Pinpoint the cell where the given text exists, returning its [X, Y] midpoint coordinate. 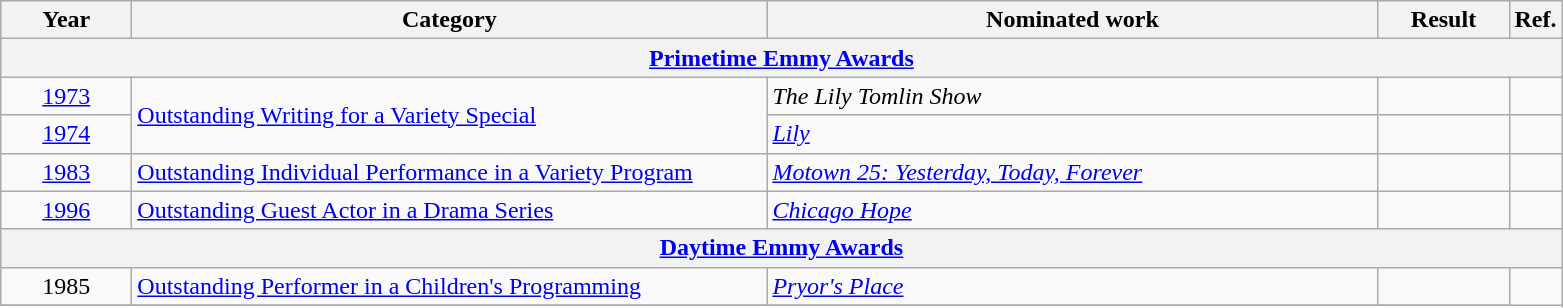
Lily [1072, 134]
Primetime Emmy Awards [782, 58]
Daytime Emmy Awards [782, 248]
1985 [66, 286]
1983 [66, 172]
Outstanding Guest Actor in a Drama Series [450, 210]
The Lily Tomlin Show [1072, 96]
Pryor's Place [1072, 286]
Nominated work [1072, 20]
Category [450, 20]
1996 [66, 210]
Ref. [1536, 20]
1973 [66, 96]
Outstanding Performer in a Children's Programming [450, 286]
Year [66, 20]
Result [1444, 20]
Outstanding Individual Performance in a Variety Program [450, 172]
1974 [66, 134]
Chicago Hope [1072, 210]
Motown 25: Yesterday, Today, Forever [1072, 172]
Outstanding Writing for a Variety Special [450, 115]
